Locate the cell with the specified text and output its (X, Y) center coordinate. 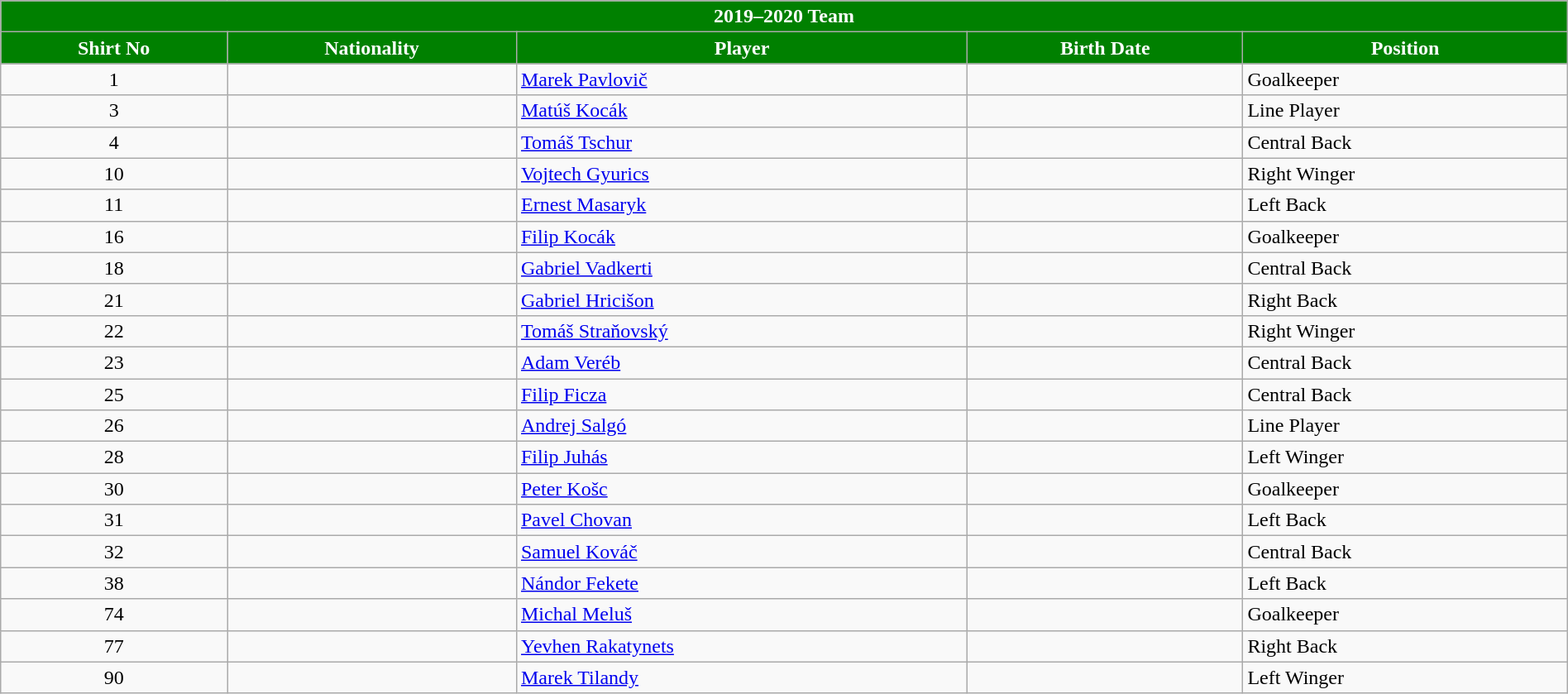
26 (114, 426)
30 (114, 489)
Yevhen Rakatynets (741, 646)
Michal Meluš (741, 615)
4 (114, 142)
Nationality (372, 48)
Filip Juhás (741, 457)
38 (114, 583)
16 (114, 237)
Samuel Kováč (741, 552)
Matúš Kocák (741, 111)
Position (1405, 48)
23 (114, 362)
Gabriel Hricišon (741, 299)
18 (114, 268)
Gabriel Vadkerti (741, 268)
74 (114, 615)
31 (114, 520)
25 (114, 395)
Marek Tilandy (741, 677)
10 (114, 174)
Tomáš Tschur (741, 142)
Shirt No (114, 48)
28 (114, 457)
Birth Date (1105, 48)
Nándor Fekete (741, 583)
Vojtech Gyurics (741, 174)
Marek Pavlovič (741, 79)
90 (114, 677)
Andrej Salgó (741, 426)
1 (114, 79)
11 (114, 205)
3 (114, 111)
22 (114, 331)
21 (114, 299)
2019–2020 Team (784, 17)
32 (114, 552)
Tomáš Straňovský (741, 331)
Filip Kocák (741, 237)
Player (741, 48)
Adam Veréb (741, 362)
Peter Košc (741, 489)
77 (114, 646)
Pavel Chovan (741, 520)
Filip Ficza (741, 395)
Ernest Masaryk (741, 205)
